Return (X, Y) of the center of cell containing provided text 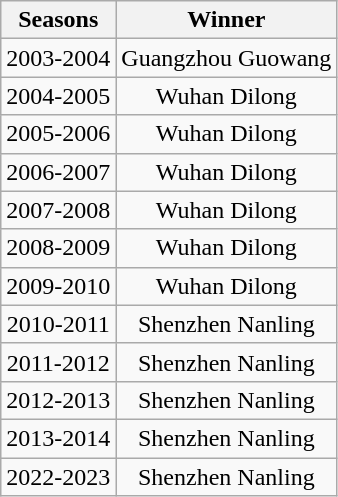
2013-2014 (58, 438)
2022-2023 (58, 477)
2009-2010 (58, 286)
Winner (226, 20)
2008-2009 (58, 248)
2010-2011 (58, 324)
2006-2007 (58, 172)
2012-2013 (58, 400)
2003-2004 (58, 58)
2004-2005 (58, 96)
Seasons (58, 20)
Guangzhou Guowang (226, 58)
2011-2012 (58, 362)
2007-2008 (58, 210)
2005-2006 (58, 134)
